For the text-containing cell, return its midpoint in (x, y) coordinate format. 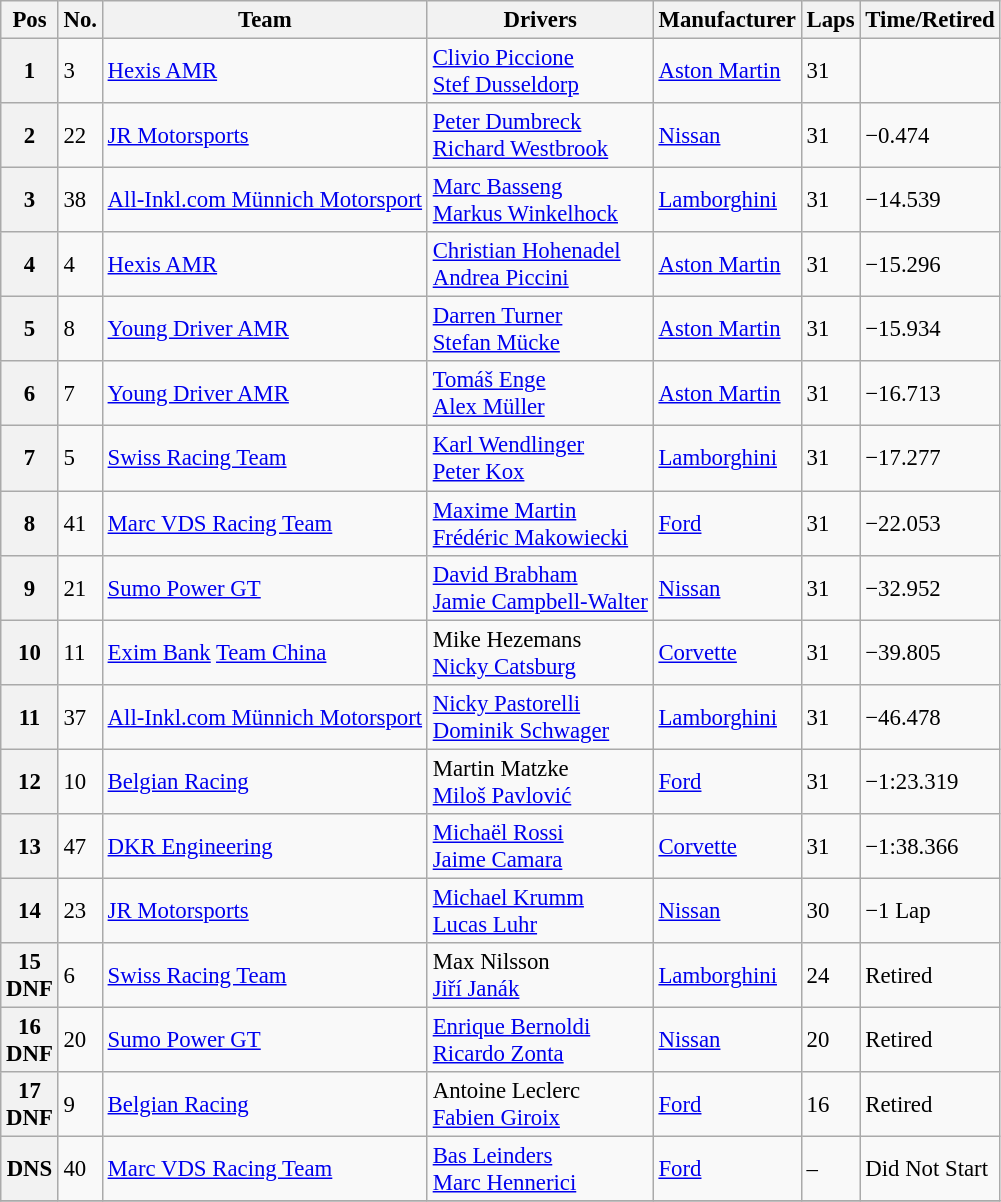
−1 Lap (930, 910)
−46.478 (930, 716)
−1:23.319 (930, 782)
Max Nilsson Jiří Janák (540, 976)
−16.713 (930, 394)
Karl Wendlinger Peter Kox (540, 458)
Antoine Leclerc Fabien Giroix (540, 1104)
Michael Krumm Lucas Luhr (540, 910)
−39.805 (930, 652)
30 (830, 910)
15DNF (30, 976)
Laps (830, 20)
41 (80, 524)
13 (30, 846)
−17.277 (930, 458)
17DNF (30, 1104)
Drivers (540, 20)
23 (80, 910)
Bas Leinders Marc Hennerici (540, 1170)
16 (830, 1104)
Pos (30, 20)
22 (80, 136)
Manufacturer (727, 20)
Time/Retired (930, 20)
– (830, 1170)
Team (264, 20)
14 (30, 910)
−32.952 (930, 588)
Darren Turner Stefan Mücke (540, 330)
−15.934 (930, 330)
−22.053 (930, 524)
Mike Hezemans Nicky Catsburg (540, 652)
−15.296 (930, 264)
47 (80, 846)
38 (80, 200)
1 (30, 72)
−0.474 (930, 136)
12 (30, 782)
16DNF (30, 1040)
24 (830, 976)
Martin Matzke Miloš Pavlović (540, 782)
21 (80, 588)
Nicky Pastorelli Dominik Schwager (540, 716)
Marc Basseng Markus Winkelhock (540, 200)
No. (80, 20)
Christian Hohenadel Andrea Piccini (540, 264)
DKR Engineering (264, 846)
Enrique Bernoldi Ricardo Zonta (540, 1040)
2 (30, 136)
40 (80, 1170)
Peter Dumbreck Richard Westbrook (540, 136)
David Brabham Jamie Campbell-Walter (540, 588)
−1:38.366 (930, 846)
Michaël Rossi Jaime Camara (540, 846)
Did Not Start (930, 1170)
Exim Bank Team China (264, 652)
Tomáš Enge Alex Müller (540, 394)
Clivio Piccione Stef Dusseldorp (540, 72)
DNS (30, 1170)
Maxime Martin Frédéric Makowiecki (540, 524)
37 (80, 716)
−14.539 (930, 200)
